Identify which cell holds the provided text, then report its [X, Y] central coordinate. 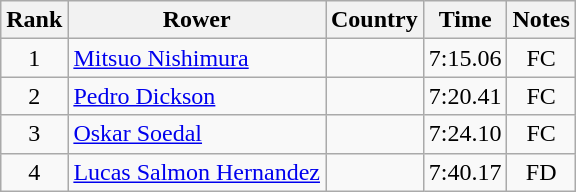
Time [465, 20]
Rank [34, 20]
7:24.10 [465, 134]
Country [375, 20]
7:20.41 [465, 96]
4 [34, 172]
Mitsuo Nishimura [197, 58]
7:15.06 [465, 58]
Oskar Soedal [197, 134]
3 [34, 134]
7:40.17 [465, 172]
Lucas Salmon Hernandez [197, 172]
Pedro Dickson [197, 96]
FD [541, 172]
Rower [197, 20]
Notes [541, 20]
2 [34, 96]
1 [34, 58]
